Capture the cell that displays the provided text and extract its [X, Y] central coordinate. 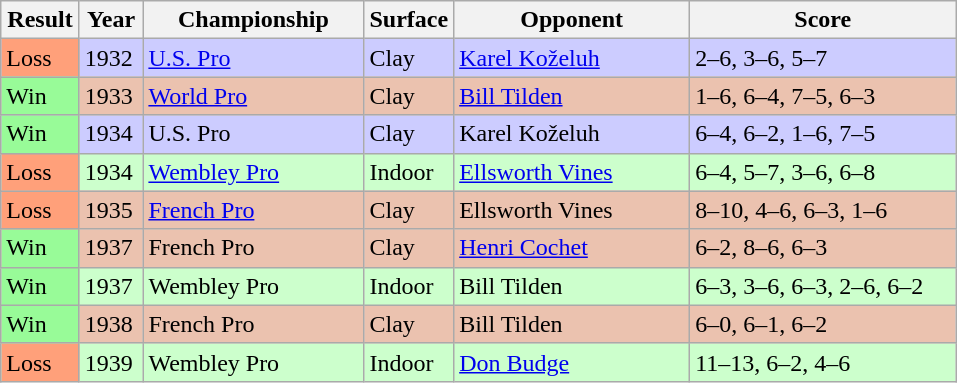
6–4, 5–7, 3–6, 6–8 [823, 172]
6–4, 6–2, 1–6, 7–5 [823, 134]
1932 [111, 58]
6–2, 8–6, 6–3 [823, 248]
6–0, 6–1, 6–2 [823, 324]
Henri Cochet [572, 248]
8–10, 4–6, 6–3, 1–6 [823, 210]
1939 [111, 362]
Surface [409, 20]
World Pro [254, 96]
1935 [111, 210]
1–6, 6–4, 7–5, 6–3 [823, 96]
Result [40, 20]
1938 [111, 324]
Opponent [572, 20]
Year [111, 20]
11–13, 6–2, 4–6 [823, 362]
Don Budge [572, 362]
Score [823, 20]
2–6, 3–6, 5–7 [823, 58]
Championship [254, 20]
6–3, 3–6, 6–3, 2–6, 6–2 [823, 286]
1933 [111, 96]
